Provide the (X, Y) coordinate of the cell's center where the given text is located.  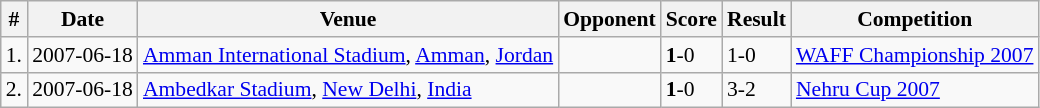
3-2 (756, 90)
2. (14, 90)
Result (756, 19)
1. (14, 55)
Date (82, 19)
Competition (915, 19)
Amman International Stadium, Amman, Jordan (348, 55)
Opponent (610, 19)
# (14, 19)
Score (692, 19)
WAFF Championship 2007 (915, 55)
Nehru Cup 2007 (915, 90)
Venue (348, 19)
Ambedkar Stadium, New Delhi, India (348, 90)
